Locate the cell with the specified text and output its (x, y) center coordinate. 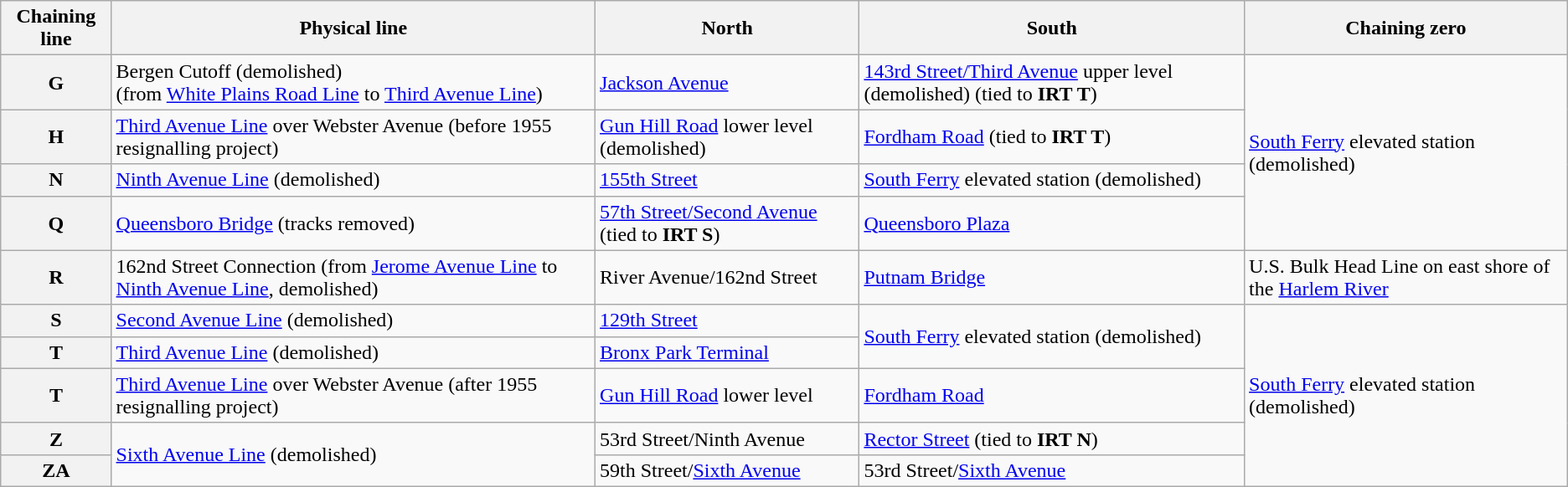
143rd Street/Third Avenue upper level (demolished) (tied to IRT T) (1052, 82)
155th Street (727, 180)
ZA (56, 470)
53rd Street/Sixth Avenue (1052, 470)
U.S. Bulk Head Line on east shore of the Harlem River (1406, 278)
H (56, 137)
River Avenue/162nd Street (727, 278)
Bronx Park Terminal (727, 352)
Queensboro Bridge (tracks removed) (353, 223)
Third Avenue Line over Webster Avenue (before 1955 resignalling project) (353, 137)
Physical line (353, 28)
162nd Street Connection (from Jerome Avenue Line to Ninth Avenue Line, demolished) (353, 278)
Q (56, 223)
Gun Hill Road lower level (demolished) (727, 137)
Putnam Bridge (1052, 278)
Jackson Avenue (727, 82)
Gun Hill Road lower level (727, 395)
North (727, 28)
Third Avenue Line (demolished) (353, 352)
Ninth Avenue Line (demolished) (353, 180)
Fordham Road (1052, 395)
Bergen Cutoff (demolished)(from White Plains Road Line to Third Avenue Line) (353, 82)
N (56, 180)
Z (56, 438)
129th Street (727, 320)
Second Avenue Line (demolished) (353, 320)
57th Street/Second Avenue (tied to IRT S) (727, 223)
Queensboro Plaza (1052, 223)
Fordham Road (tied to IRT T) (1052, 137)
Third Avenue Line over Webster Avenue (after 1955 resignalling project) (353, 395)
Sixth Avenue Line (demolished) (353, 454)
Chaining zero (1406, 28)
South (1052, 28)
R (56, 278)
59th Street/Sixth Avenue (727, 470)
G (56, 82)
Chaining line (56, 28)
S (56, 320)
53rd Street/Ninth Avenue (727, 438)
Rector Street (tied to IRT N) (1052, 438)
